Scan for the cell matching the given text and deliver its (X, Y) coordinate at center. 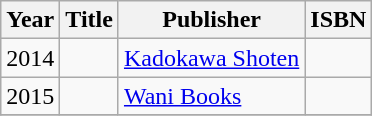
Year (30, 20)
Title (90, 20)
Wani Books (211, 96)
Publisher (211, 20)
2014 (30, 58)
2015 (30, 96)
ISBN (338, 20)
Kadokawa Shoten (211, 58)
